Scan for the cell matching the given text and deliver its [X, Y] coordinate at center. 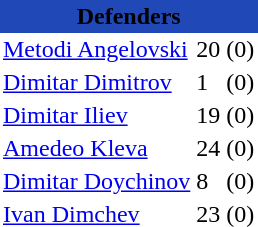
Dimitar Doychinov [96, 182]
19 [208, 116]
1 [208, 82]
Dimitar Iliev [96, 116]
Dimitar Dimitrov [96, 82]
24 [208, 148]
Metodi Angelovski [96, 50]
20 [208, 50]
Amedeo Kleva [96, 148]
Defenders [128, 16]
8 [208, 182]
